Determine the (x, y) coordinate at the center of the cell enclosing the given text.  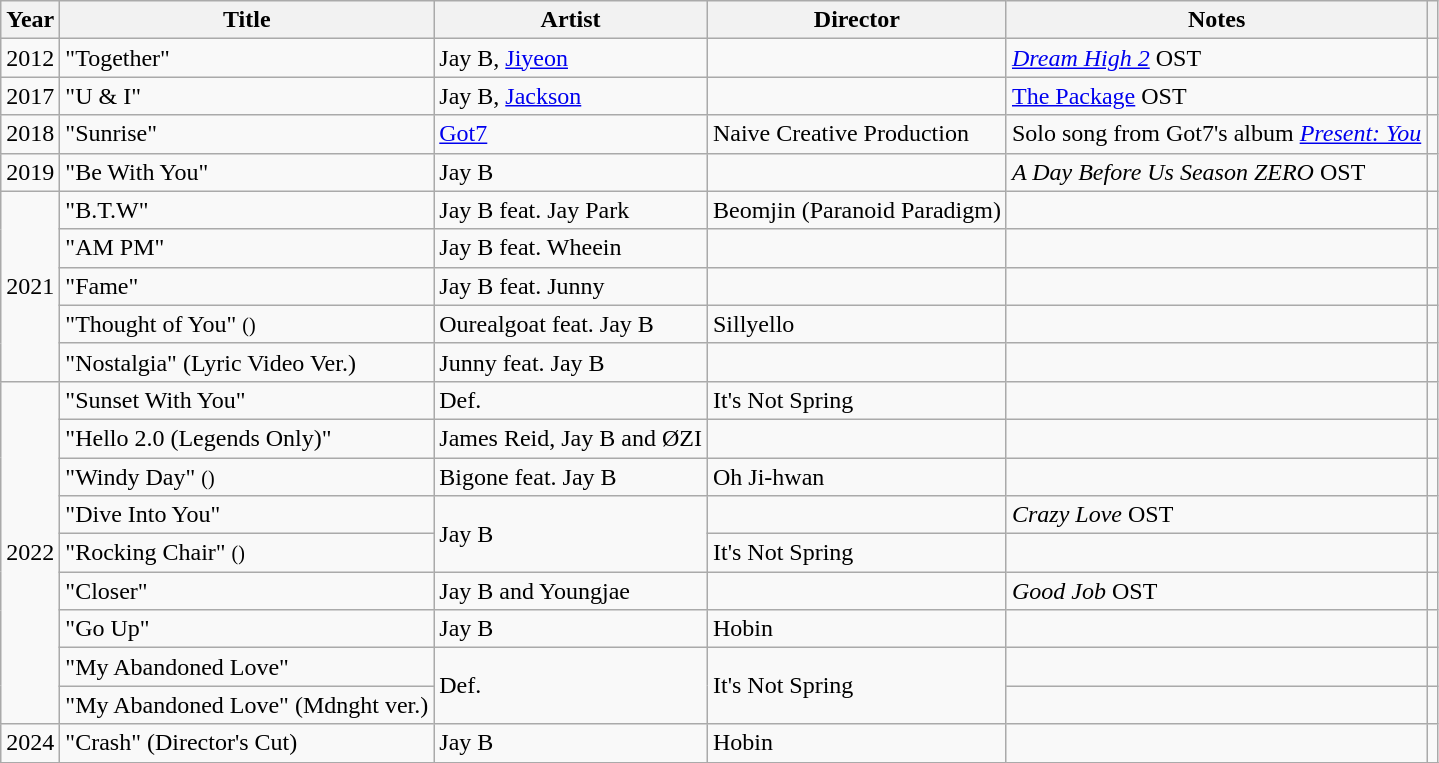
"Sunset With You" (247, 400)
"U & I" (247, 96)
Jay B, Jackson (571, 96)
Jay B feat. Wheein (571, 248)
"Go Up" (247, 629)
"Rocking Chair" () (247, 553)
Jay B feat. Junny (571, 286)
"AM PM" (247, 248)
Jay B and Youngjae (571, 591)
Junny feat. Jay B (571, 362)
Year (30, 20)
Got7 (571, 134)
Director (856, 20)
Solo song from Got7's album Present: You (1216, 134)
"Be With You" (247, 172)
Naive Creative Production (856, 134)
"Windy Day" () (247, 477)
"Dive Into You" (247, 515)
"Nostalgia" (Lyric Video Ver.) (247, 362)
2019 (30, 172)
"Thought of You" () (247, 324)
Artist (571, 20)
Beomjin (Paranoid Paradigm) (856, 210)
Jay B feat. Jay Park (571, 210)
2022 (30, 552)
"Hello 2.0 (Legends Only)" (247, 438)
Title (247, 20)
2018 (30, 134)
Oh Ji-hwan (856, 477)
"My Abandoned Love" (Mdnght ver.) (247, 705)
2024 (30, 743)
Jay B, Jiyeon (571, 58)
"Together" (247, 58)
2012 (30, 58)
Notes (1216, 20)
"Closer" (247, 591)
The Package OST (1216, 96)
"Crash" (Director's Cut) (247, 743)
"Fame" (247, 286)
2017 (30, 96)
"My Abandoned Love" (247, 667)
Good Job OST (1216, 591)
"Sunrise" (247, 134)
Dream High 2 OST (1216, 58)
Ourealgoat feat. Jay B (571, 324)
Sillyello (856, 324)
"B.T.W" (247, 210)
James Reid, Jay B and ØZI (571, 438)
A Day Before Us Season ZERO OST (1216, 172)
2021 (30, 286)
Crazy Love OST (1216, 515)
Bigone feat. Jay B (571, 477)
